From the cell containing the given text, extract its center point as [X, Y] coordinate. 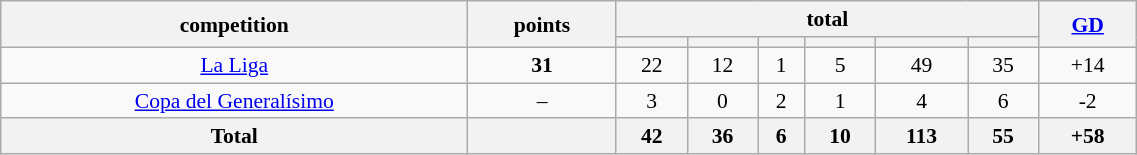
31 [542, 65]
+58 [1087, 136]
+14 [1087, 65]
113 [921, 136]
0 [722, 101]
Copa del Generalísimo [234, 101]
49 [921, 65]
– [542, 101]
GD [1087, 24]
10 [840, 136]
3 [652, 101]
-2 [1087, 101]
total [827, 19]
competition [234, 24]
5 [840, 65]
36 [722, 136]
Total [234, 136]
35 [1004, 65]
4 [921, 101]
42 [652, 136]
55 [1004, 136]
22 [652, 65]
points [542, 24]
2 [782, 101]
La Liga [234, 65]
12 [722, 65]
